Return [X, Y] of the center of cell containing provided text 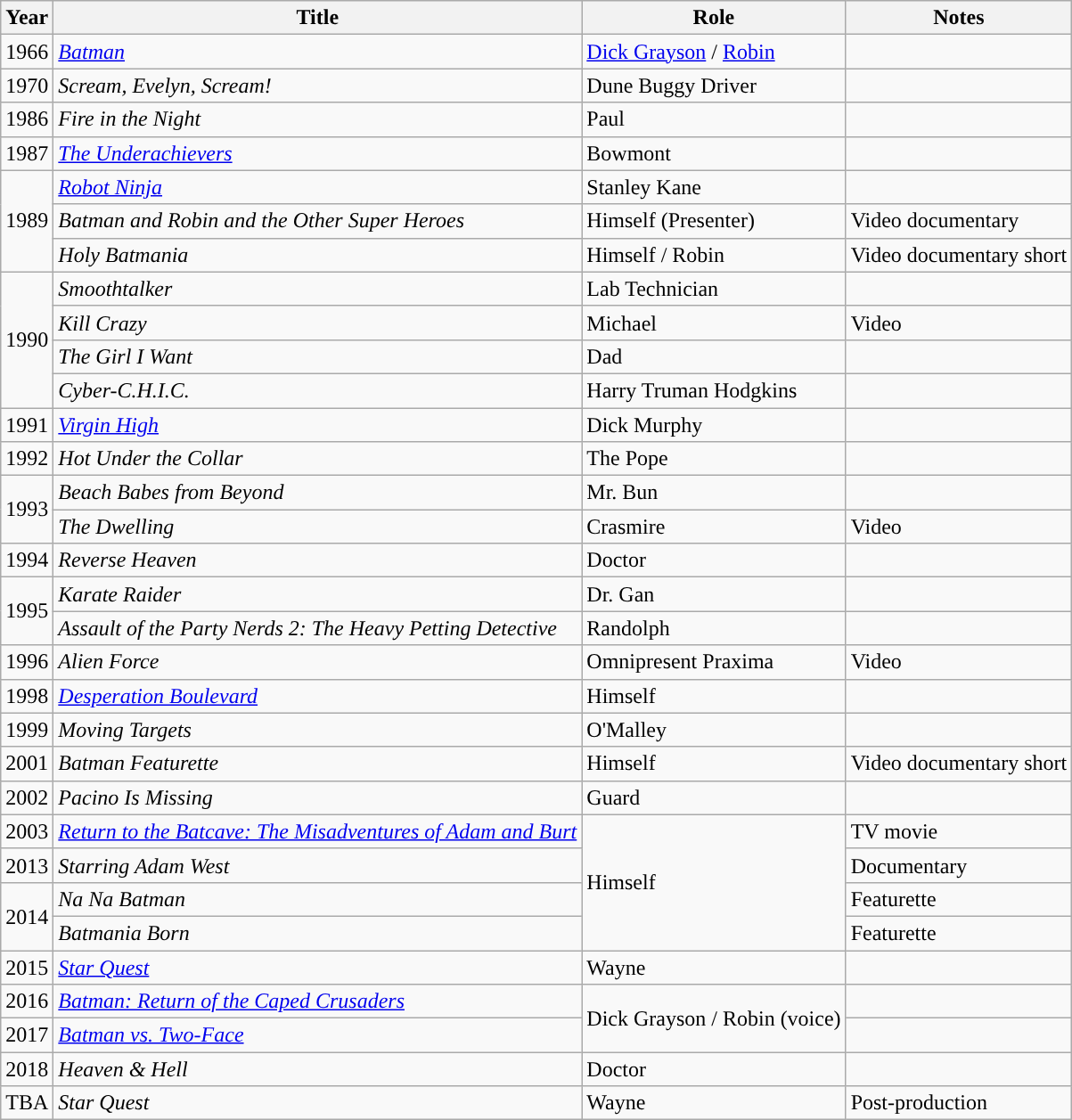
Mr. Bun [714, 493]
Beach Babes from Beyond [317, 493]
The Dwelling [317, 527]
Scream, Evelyn, Scream! [317, 86]
Kill Crazy [317, 323]
Dick Murphy [714, 425]
Hot Under the Collar [317, 459]
Lab Technician [714, 289]
Return to the Batcave: The Misadventures of Adam and Burt [317, 831]
O'Malley [714, 730]
2002 [27, 797]
Heaven & Hell [317, 1069]
Harry Truman Hodgkins [714, 390]
1993 [27, 510]
Alien Force [317, 662]
Himself (Presenter) [714, 221]
Holy Batmania [317, 255]
Reverse Heaven [317, 560]
Batman Featurette [317, 764]
The Underachievers [317, 153]
Cyber-C.H.I.C. [317, 390]
Batmania Born [317, 933]
Paul [714, 119]
Karate Raider [317, 594]
1966 [27, 52]
2001 [27, 764]
1970 [27, 86]
1990 [27, 339]
Batman: Return of the Caped Crusaders [317, 1001]
2003 [27, 831]
Crasmire [714, 527]
1989 [27, 221]
2017 [27, 1035]
Moving Targets [317, 730]
Batman and Robin and the Other Super Heroes [317, 221]
1986 [27, 119]
Virgin High [317, 425]
Assault of the Party Nerds 2: The Heavy Petting Detective [317, 628]
Post-production [959, 1103]
1998 [27, 696]
TV movie [959, 831]
Na Na Batman [317, 899]
2013 [27, 865]
1992 [27, 459]
Robot Ninja [317, 187]
2018 [27, 1069]
1999 [27, 730]
Pacino Is Missing [317, 797]
Smoothtalker [317, 289]
Guard [714, 797]
Batman vs. Two-Face [317, 1035]
1991 [27, 425]
Desperation Boulevard [317, 696]
Dick Grayson / Robin (voice) [714, 1018]
The Pope [714, 459]
1996 [27, 662]
Year [27, 18]
Documentary [959, 865]
2015 [27, 967]
1987 [27, 153]
Dad [714, 356]
Omnipresent Praxima [714, 662]
1994 [27, 560]
Michael [714, 323]
Notes [959, 18]
Bowmont [714, 153]
Dune Buggy Driver [714, 86]
Himself / Robin [714, 255]
TBA [27, 1103]
Randolph [714, 628]
1995 [27, 611]
Starring Adam West [317, 865]
Title [317, 18]
Dr. Gan [714, 594]
The Girl I Want [317, 356]
Dick Grayson / Robin [714, 52]
Stanley Kane [714, 187]
Role [714, 18]
Video documentary [959, 221]
Fire in the Night [317, 119]
2016 [27, 1001]
Batman [317, 52]
2014 [27, 916]
